Identify which cell holds the provided text, then report its (X, Y) central coordinate. 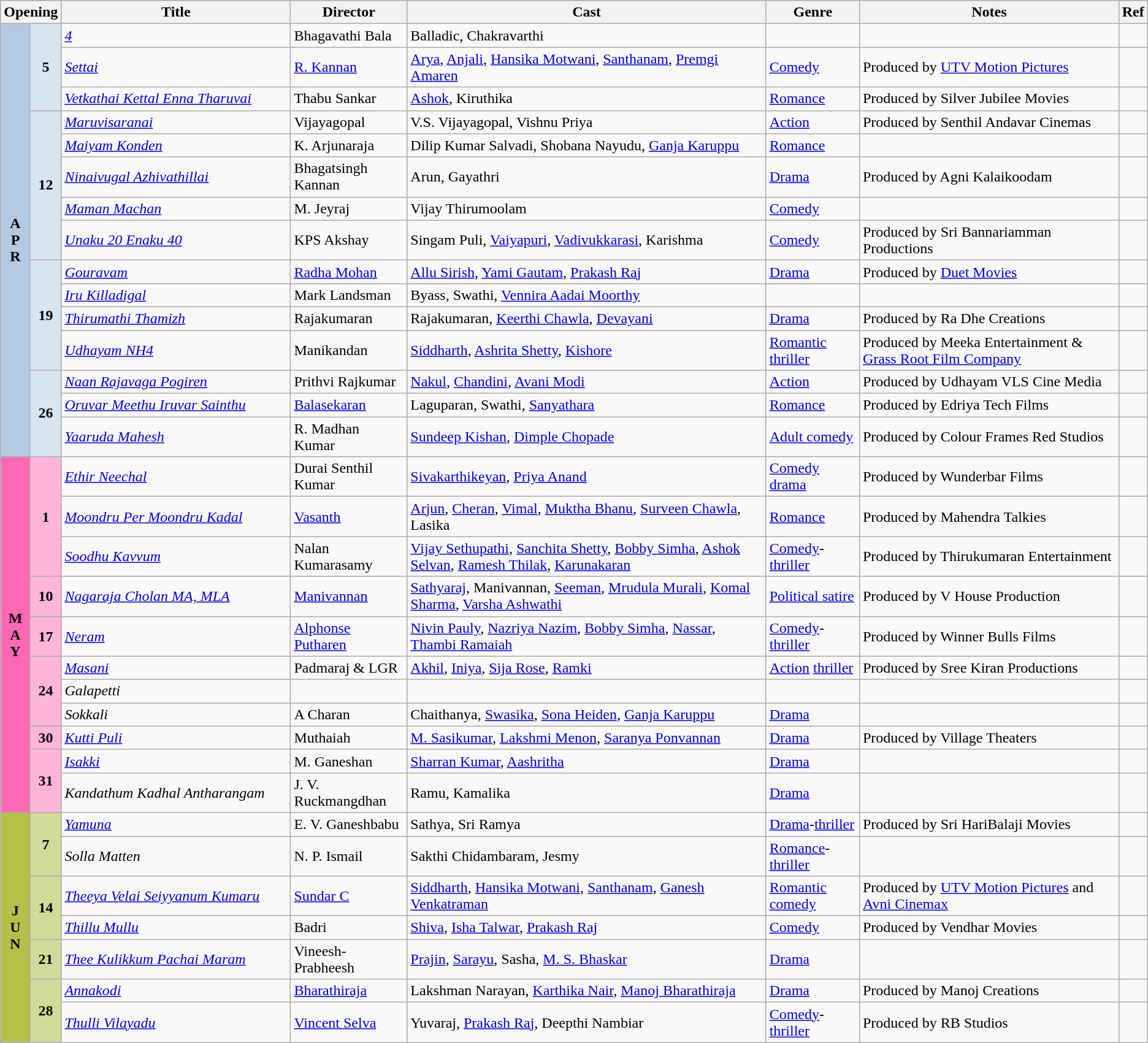
Sundeep Kishan, Dimple Chopade (586, 437)
KPS Akshay (349, 240)
Akhil, Iniya, Sija Rose, Ramki (586, 668)
Produced by Ra Dhe Creations (989, 318)
Rajakumaran (349, 318)
Produced by Wunderbar Films (989, 477)
Sharran Kumar, Aashritha (586, 761)
Siddharth, Ashrita Shetty, Kishore (586, 350)
Arun, Gayathri (586, 177)
Romantic thriller (813, 350)
Vasanth (349, 516)
Prithvi Rajkumar (349, 382)
Naan Rajavaga Pogiren (176, 382)
Produced by Agni Kalaikoodam (989, 177)
Ninaivugal Azhivathillai (176, 177)
Balasekaran (349, 405)
Prajin, Sarayu, Sasha, M. S. Bhaskar (586, 959)
Manikandan (349, 350)
Gouravam (176, 272)
Produced by Winner Bulls Films (989, 636)
Bhagavathi Bala (349, 36)
Sathyaraj, Manivannan, Seeman, Mrudula Murali, Komal Sharma, Varsha Ashwathi (586, 596)
Maiyam Konden (176, 145)
K. Arjunaraja (349, 145)
Durai Senthil Kumar (349, 477)
E. V. Ganeshbabu (349, 824)
Moondru Per Moondru Kadal (176, 516)
7 (45, 844)
30 (45, 738)
Ethir Neechal (176, 477)
Padmaraj & LGR (349, 668)
N. P. Ismail (349, 856)
Cast (586, 12)
Solla Matten (176, 856)
Vijay Thirumoolam (586, 208)
Sathya, Sri Ramya (586, 824)
Notes (989, 12)
Vetkathai Kettal Enna Tharuvai (176, 99)
Allu Sirish, Yami Gautam, Prakash Raj (586, 272)
M. Jeyraj (349, 208)
Romance-thriller (813, 856)
Produced by Village Theaters (989, 738)
21 (45, 959)
JUN (16, 927)
V.S. Vijayagopal, Vishnu Priya (586, 122)
Neram (176, 636)
28 (45, 1011)
Siddharth, Hansika Motwani, Santhanam, Ganesh Venkatraman (586, 896)
Ashok, Kiruthika (586, 99)
Vincent Selva (349, 1023)
R. Madhan Kumar (349, 437)
Produced by Edriya Tech Films (989, 405)
Ramu, Kamalika (586, 792)
Arya, Anjali, Hansika Motwani, Santhanam, Premgi Amaren (586, 67)
Ref (1133, 12)
Nagaraja Cholan MA, MLA (176, 596)
Political satire (813, 596)
R. Kannan (349, 67)
Produced by Vendhar Movies (989, 928)
Unaku 20 Enaku 40 (176, 240)
A Charan (349, 714)
Masani (176, 668)
Maruvisaranai (176, 122)
Produced by Senthil Andavar Cinemas (989, 122)
Thabu Sankar (349, 99)
Yaaruda Mahesh (176, 437)
Bharathiraja (349, 991)
Mark Landsman (349, 295)
Drama-thriller (813, 824)
Theeya Velai Seiyyanum Kumaru (176, 896)
Nivin Pauly, Nazriya Nazim, Bobby Simha, Nassar, Thambi Ramaiah (586, 636)
Produced by Meeka Entertainment & Grass Root Film Company (989, 350)
Produced by Sri Bannariamman Productions (989, 240)
Produced by RB Studios (989, 1023)
Opening (31, 12)
12 (45, 185)
Nalan Kumarasamy (349, 557)
Romantic comedy (813, 896)
M. Sasikumar, Lakshmi Menon, Saranya Ponvannan (586, 738)
MAY (16, 635)
Sokkali (176, 714)
Yuvaraj, Prakash Raj, Deepthi Nambiar (586, 1023)
24 (45, 691)
Shiva, Isha Talwar, Prakash Raj (586, 928)
Comedy drama (813, 477)
Produced by Silver Jubilee Movies (989, 99)
Rajakumaran, Keerthi Chawla, Devayani (586, 318)
Yamuna (176, 824)
Soodhu Kavvum (176, 557)
Singam Puli, Vaiyapuri, Vadivukkarasi, Karishma (586, 240)
Chaithanya, Swasika, Sona Heiden, Ganja Karuppu (586, 714)
Vineesh-Prabheesh (349, 959)
Thirumathi Thamizh (176, 318)
M. Ganeshan (349, 761)
Isakki (176, 761)
Udhayam NH4 (176, 350)
Settai (176, 67)
31 (45, 781)
Nakul, Chandini, Avani Modi (586, 382)
Vijay Sethupathi, Sanchita Shetty, Bobby Simha, Ashok Selvan, Ramesh Thilak, Karunakaran (586, 557)
Arjun, Cheran, Vimal, Muktha Bhanu, Surveen Chawla, Lasika (586, 516)
Kandathum Kadhal Antharangam (176, 792)
Thee Kulikkum Pachai Maram (176, 959)
Director (349, 12)
Sundar C (349, 896)
10 (45, 596)
Produced by Sri HariBalaji Movies (989, 824)
4 (176, 36)
17 (45, 636)
Produced by UTV Motion Pictures and Avni Cinemax (989, 896)
Iru Killadigal (176, 295)
Dilip Kumar Salvadi, Shobana Nayudu, Ganja Karuppu (586, 145)
Genre (813, 12)
Kutti Puli (176, 738)
Thulli Vilayadu (176, 1023)
Lakshman Narayan, Karthika Nair, Manoj Bharathiraja (586, 991)
Oruvar Meethu Iruvar Sainthu (176, 405)
Bhagatsingh Kannan (349, 177)
Thillu Mullu (176, 928)
Maman Machan (176, 208)
APR (16, 240)
Produced by V House Production (989, 596)
Produced by Manoj Creations (989, 991)
Produced by Mahendra Talkies (989, 516)
Balladic, Chakravarthi (586, 36)
Muthaiah (349, 738)
26 (45, 413)
Annakodi (176, 991)
Sakthi Chidambaram, Jesmy (586, 856)
Badri (349, 928)
Produced by Udhayam VLS Cine Media (989, 382)
Title (176, 12)
Alphonse Putharen (349, 636)
Produced by Thirukumaran Entertainment (989, 557)
Produced by UTV Motion Pictures (989, 67)
Laguparan, Swathi, Sanyathara (586, 405)
Galapetti (176, 691)
J. V. Ruckmangdhan (349, 792)
Manivannan (349, 596)
Produced by Colour Frames Red Studios (989, 437)
Action thriller (813, 668)
5 (45, 67)
Vijayagopal (349, 122)
Produced by Sree Kiran Productions (989, 668)
Byass, Swathi, Vennira Aadai Moorthy (586, 295)
14 (45, 907)
1 (45, 516)
Radha Mohan (349, 272)
Sivakarthikeyan, Priya Anand (586, 477)
Produced by Duet Movies (989, 272)
Adult comedy (813, 437)
19 (45, 315)
